For the text-containing cell, return its midpoint in [X, Y] coordinate format. 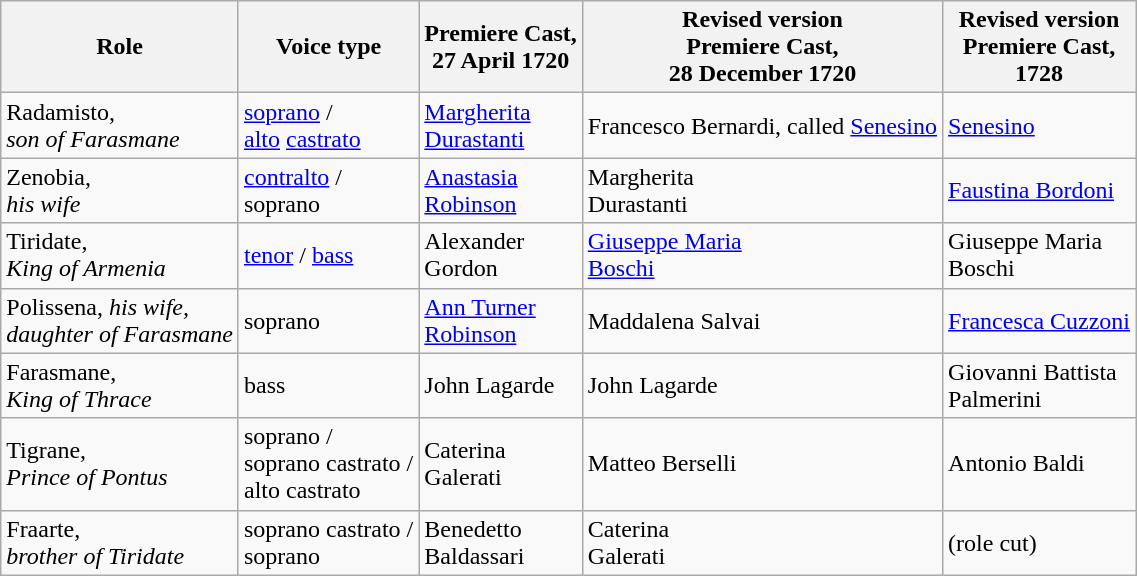
Revised versionPremiere Cast,1728 [1040, 47]
soprano [328, 320]
soprano castrato / soprano [328, 542]
tenor / bass [328, 256]
Senesino [1040, 126]
Maddalena Salvai [762, 320]
Zenobia, his wife [120, 190]
Polissena, his wife, daughter of Farasmane [120, 320]
Revised versionPremiere Cast,28 December 1720 [762, 47]
Ann Turner Robinson [500, 320]
Francesco Bernardi, called Senesino [762, 126]
Francesca Cuzzoni [1040, 320]
Role [120, 47]
AnastasiaRobinson [500, 190]
Giovanni Battista Palmerini [1040, 386]
Matteo Berselli [762, 464]
Farasmane, King of Thrace [120, 386]
(role cut) [1040, 542]
soprano /alto castrato [328, 126]
soprano / soprano castrato / alto castrato [328, 464]
Voice type [328, 47]
Fraarte, brother of Tiridate [120, 542]
bass [328, 386]
Faustina Bordoni [1040, 190]
contralto /soprano [328, 190]
Alexander Gordon [500, 256]
Tigrane, Prince of Pontus [120, 464]
Antonio Baldi [1040, 464]
Tiridate, King of Armenia [120, 256]
Giuseppe MariaBoschi [762, 256]
Benedetto Baldassari [500, 542]
Giuseppe Maria Boschi [1040, 256]
Premiere Cast,27 April 1720 [500, 47]
Radamisto, son of Farasmane [120, 126]
